Output the [x, y] coordinate of the center of the cell containing the given text.  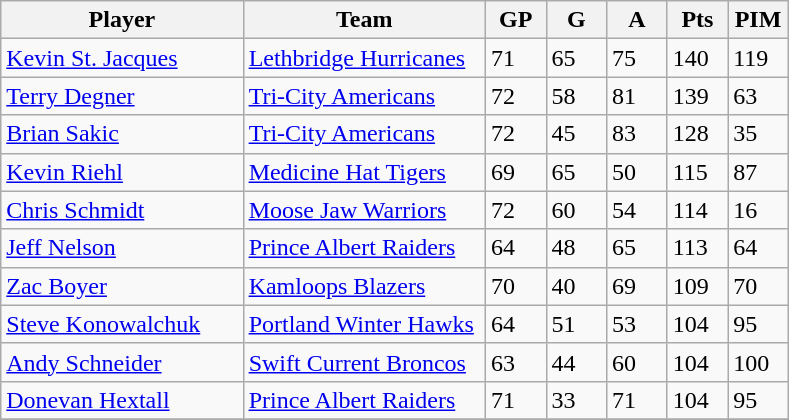
Brian Sakic [122, 134]
Kevin St. Jacques [122, 58]
119 [758, 58]
51 [576, 324]
139 [698, 96]
75 [638, 58]
16 [758, 210]
Lethbridge Hurricanes [364, 58]
Donevan Hextall [122, 400]
PIM [758, 20]
48 [576, 248]
Steve Konowalchuk [122, 324]
Swift Current Broncos [364, 362]
58 [576, 96]
81 [638, 96]
Terry Degner [122, 96]
Andy Schneider [122, 362]
140 [698, 58]
GP [516, 20]
40 [576, 286]
33 [576, 400]
128 [698, 134]
114 [698, 210]
83 [638, 134]
35 [758, 134]
Kamloops Blazers [364, 286]
45 [576, 134]
Chris Schmidt [122, 210]
Pts [698, 20]
Jeff Nelson [122, 248]
Player [122, 20]
115 [698, 172]
87 [758, 172]
Moose Jaw Warriors [364, 210]
G [576, 20]
100 [758, 362]
109 [698, 286]
A [638, 20]
Team [364, 20]
50 [638, 172]
44 [576, 362]
Medicine Hat Tigers [364, 172]
Kevin Riehl [122, 172]
Zac Boyer [122, 286]
113 [698, 248]
53 [638, 324]
54 [638, 210]
Portland Winter Hawks [364, 324]
